Scan for the cell matching the given text and deliver its (X, Y) coordinate at center. 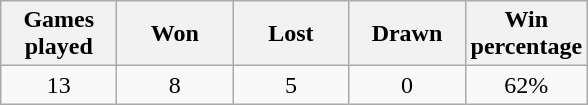
Lost (291, 34)
13 (59, 85)
Won (175, 34)
5 (291, 85)
Win percentage (526, 34)
Drawn (407, 34)
Games played (59, 34)
8 (175, 85)
0 (407, 85)
62% (526, 85)
